Return the (x, y) coordinate for the center point of the cell that contains the specified text.  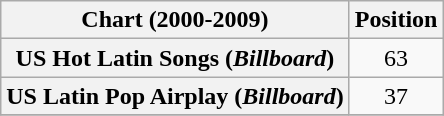
US Hot Latin Songs (Billboard) (175, 58)
63 (396, 58)
US Latin Pop Airplay (Billboard) (175, 96)
Chart (2000-2009) (175, 20)
37 (396, 96)
Position (396, 20)
